Capture the cell that displays the provided text and extract its (x, y) central coordinate. 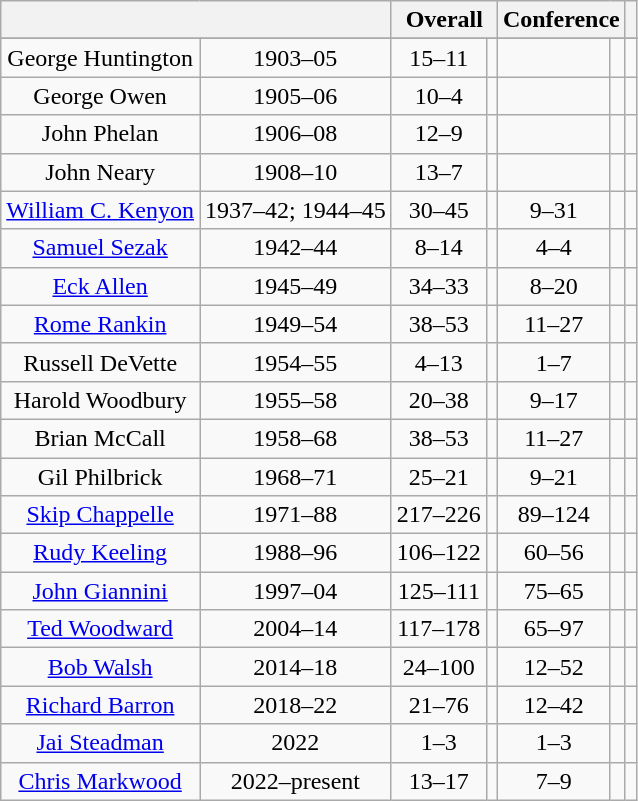
117–178 (438, 629)
89–124 (554, 515)
1949–54 (296, 324)
2022–present (296, 781)
Bob Walsh (100, 667)
William C. Kenyon (100, 210)
John Neary (100, 172)
2022 (296, 743)
12–42 (554, 705)
9–17 (554, 400)
10–4 (438, 96)
1908–10 (296, 172)
12–9 (438, 134)
Brian McCall (100, 438)
George Owen (100, 96)
4–4 (554, 248)
1–7 (554, 362)
60–56 (554, 553)
George Huntington (100, 58)
2014–18 (296, 667)
1903–05 (296, 58)
1988–96 (296, 553)
2004–14 (296, 629)
7–9 (554, 781)
1997–04 (296, 591)
20–38 (438, 400)
John Phelan (100, 134)
Overall (444, 20)
217–226 (438, 515)
15–11 (438, 58)
12–52 (554, 667)
Richard Barron (100, 705)
25–21 (438, 477)
30–45 (438, 210)
106–122 (438, 553)
Jai Steadman (100, 743)
4–13 (438, 362)
Ted Woodward (100, 629)
1945–49 (296, 286)
1954–55 (296, 362)
1905–06 (296, 96)
1906–08 (296, 134)
Rudy Keeling (100, 553)
1958–68 (296, 438)
Gil Philbrick (100, 477)
1937–42; 1944–45 (296, 210)
Eck Allen (100, 286)
65–97 (554, 629)
1942–44 (296, 248)
21–76 (438, 705)
Samuel Sezak (100, 248)
24–100 (438, 667)
Rome Rankin (100, 324)
Skip Chappelle (100, 515)
13–17 (438, 781)
John Giannini (100, 591)
34–33 (438, 286)
13–7 (438, 172)
75–65 (554, 591)
9–31 (554, 210)
Russell DeVette (100, 362)
8–14 (438, 248)
2018–22 (296, 705)
125–111 (438, 591)
Harold Woodbury (100, 400)
1971–88 (296, 515)
1955–58 (296, 400)
Conference (561, 20)
8–20 (554, 286)
9–21 (554, 477)
Chris Markwood (100, 781)
1968–71 (296, 477)
